Return the (X, Y) coordinate for the center point of the cell that contains the specified text.  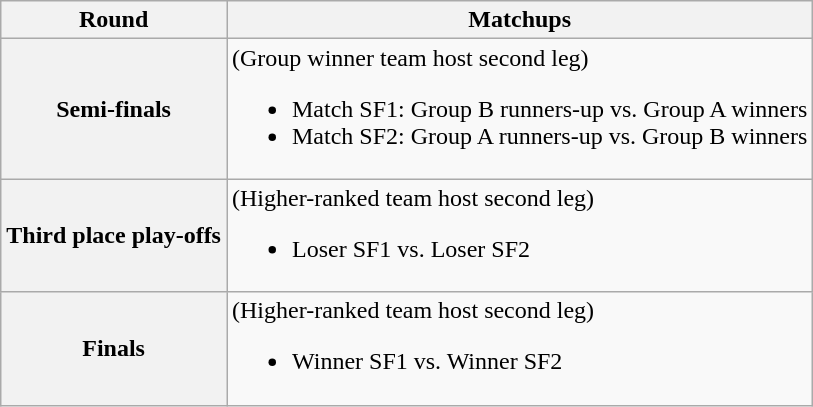
Finals (114, 348)
Matchups (519, 20)
(Higher-ranked team host second leg)Winner SF1 vs. Winner SF2 (519, 348)
(Group winner team host second leg) Match SF1: Group B runners-up vs. Group A winnersMatch SF2: Group A runners-up vs. Group B winners (519, 109)
(Higher-ranked team host second leg)Loser SF1 vs. Loser SF2 (519, 236)
Third place play-offs (114, 236)
Semi-finals (114, 109)
Round (114, 20)
